Output the (x, y) coordinate of the center of the cell containing the given text.  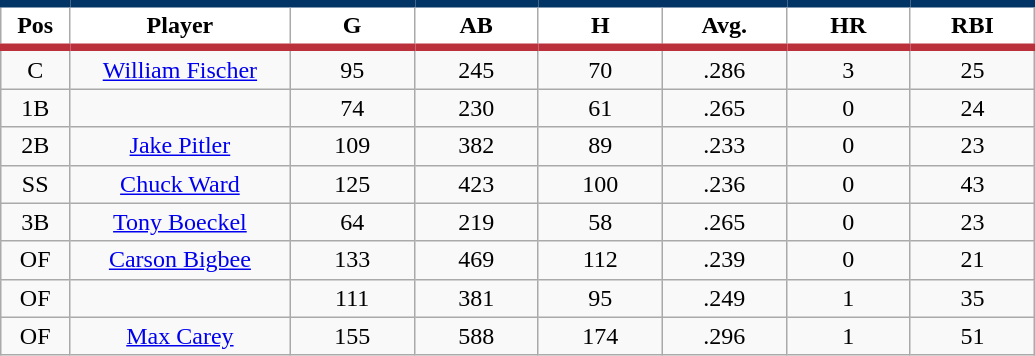
111 (352, 298)
588 (476, 336)
245 (476, 68)
Player (180, 26)
100 (600, 184)
51 (972, 336)
219 (476, 222)
25 (972, 68)
125 (352, 184)
G (352, 26)
H (600, 26)
109 (352, 146)
AB (476, 26)
133 (352, 260)
Tony Boeckel (180, 222)
.286 (724, 68)
382 (476, 146)
3B (36, 222)
58 (600, 222)
Carson Bigbee (180, 260)
Jake Pitler (180, 146)
2B (36, 146)
21 (972, 260)
.233 (724, 146)
61 (600, 108)
.249 (724, 298)
469 (476, 260)
C (36, 68)
155 (352, 336)
.239 (724, 260)
43 (972, 184)
89 (600, 146)
3 (848, 68)
.296 (724, 336)
HR (848, 26)
74 (352, 108)
64 (352, 222)
1B (36, 108)
35 (972, 298)
SS (36, 184)
.236 (724, 184)
70 (600, 68)
174 (600, 336)
RBI (972, 26)
Pos (36, 26)
423 (476, 184)
Avg. (724, 26)
381 (476, 298)
Max Carey (180, 336)
Chuck Ward (180, 184)
230 (476, 108)
112 (600, 260)
William Fischer (180, 68)
24 (972, 108)
